Output the (X, Y) coordinate of the center of the cell containing the given text.  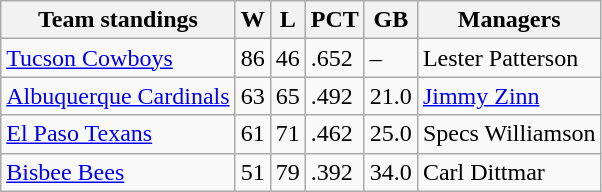
.492 (334, 96)
51 (252, 172)
46 (288, 58)
.652 (334, 58)
.462 (334, 134)
21.0 (390, 96)
71 (288, 134)
Bisbee Bees (118, 172)
Carl Dittmar (509, 172)
Jimmy Zinn (509, 96)
L (288, 20)
25.0 (390, 134)
Team standings (118, 20)
PCT (334, 20)
W (252, 20)
El Paso Texans (118, 134)
79 (288, 172)
Specs Williamson (509, 134)
Lester Patterson (509, 58)
Managers (509, 20)
.392 (334, 172)
GB (390, 20)
65 (288, 96)
34.0 (390, 172)
Albuquerque Cardinals (118, 96)
– (390, 58)
63 (252, 96)
86 (252, 58)
61 (252, 134)
Tucson Cowboys (118, 58)
